Extract the [X, Y] coordinate from the center of the cell holding the provided text.  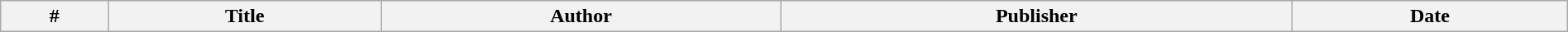
Title [245, 16]
Date [1431, 16]
# [55, 16]
Publisher [1036, 16]
Author [581, 16]
